For the text-containing cell, return its midpoint in [x, y] coordinate format. 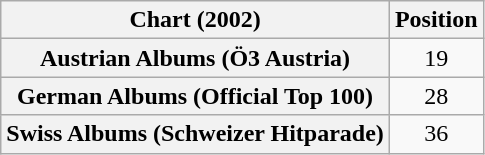
36 [436, 134]
Chart (2002) [196, 20]
Position [436, 20]
Austrian Albums (Ö3 Austria) [196, 58]
28 [436, 96]
Swiss Albums (Schweizer Hitparade) [196, 134]
German Albums (Official Top 100) [196, 96]
19 [436, 58]
